Detect which cell encompasses the target text, then output its [x, y] center coordinate. 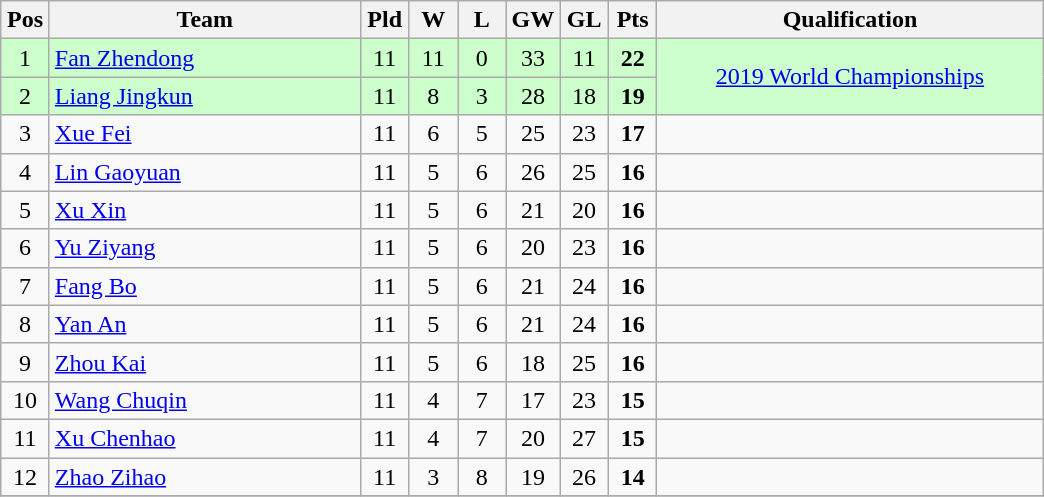
Zhao Zihao [204, 477]
Liang Jingkun [204, 96]
Lin Gaoyuan [204, 172]
Xu Chenhao [204, 438]
27 [584, 438]
Xue Fei [204, 134]
1 [26, 58]
28 [533, 96]
Pld [384, 20]
10 [26, 400]
2019 World Championships [850, 77]
L [482, 20]
Qualification [850, 20]
Pts [632, 20]
Xu Xin [204, 210]
0 [482, 58]
2 [26, 96]
GL [584, 20]
Fang Bo [204, 286]
33 [533, 58]
Wang Chuqin [204, 400]
Zhou Kai [204, 362]
14 [632, 477]
W [434, 20]
12 [26, 477]
9 [26, 362]
Team [204, 20]
Fan Zhendong [204, 58]
Yan An [204, 324]
Pos [26, 20]
GW [533, 20]
Yu Ziyang [204, 248]
22 [632, 58]
